Find where the given text appears and provide that cell's center as [X, Y] coordinate. 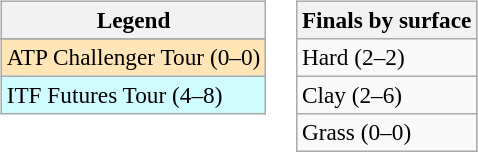
Legend [133, 20]
ITF Futures Tour (4–8) [133, 95]
ATP Challenger Tour (0–0) [133, 57]
Clay (2–6) [387, 95]
Grass (0–0) [387, 133]
Finals by surface [387, 20]
Hard (2–2) [387, 57]
